Provide the (X, Y) coordinate of the cell's center where the given text is located.  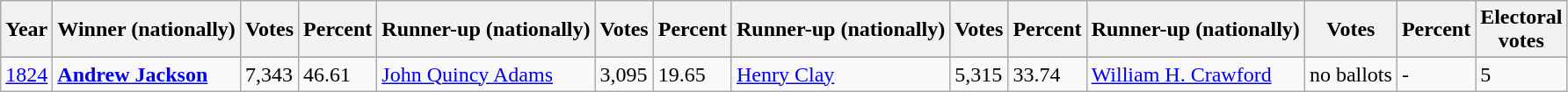
Andrew Jackson (147, 74)
Year (26, 30)
Henry Clay (840, 74)
5,315 (979, 74)
1824 (26, 74)
19.65 (693, 74)
- (1436, 74)
Winner (nationally) (147, 30)
no ballots (1350, 74)
John Quincy Adams (486, 74)
5 (1521, 74)
33.74 (1048, 74)
William H. Crawford (1195, 74)
7,343 (269, 74)
46.61 (338, 74)
3,095 (624, 74)
Electoralvotes (1521, 30)
